Detect which cell encompasses the target text, then output its [X, Y] center coordinate. 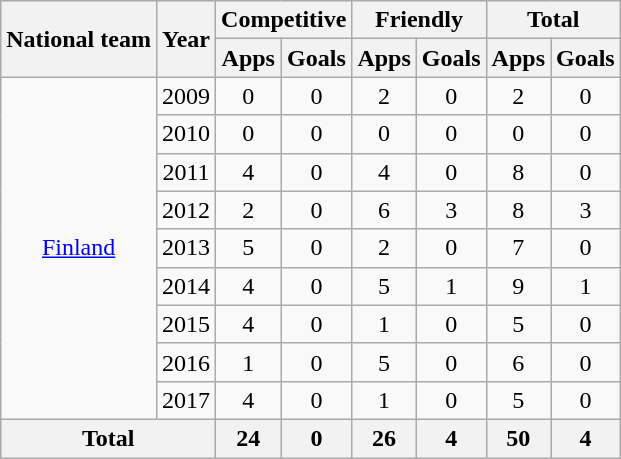
2012 [186, 210]
9 [518, 286]
2014 [186, 286]
Competitive [284, 20]
2010 [186, 134]
50 [518, 438]
24 [248, 438]
2013 [186, 248]
2017 [186, 400]
2011 [186, 172]
Finland [79, 248]
Friendly [419, 20]
7 [518, 248]
2015 [186, 324]
2016 [186, 362]
Year [186, 39]
26 [384, 438]
National team [79, 39]
2009 [186, 96]
